Search for the cell housing the specified text and yield its (x, y) center coordinate. 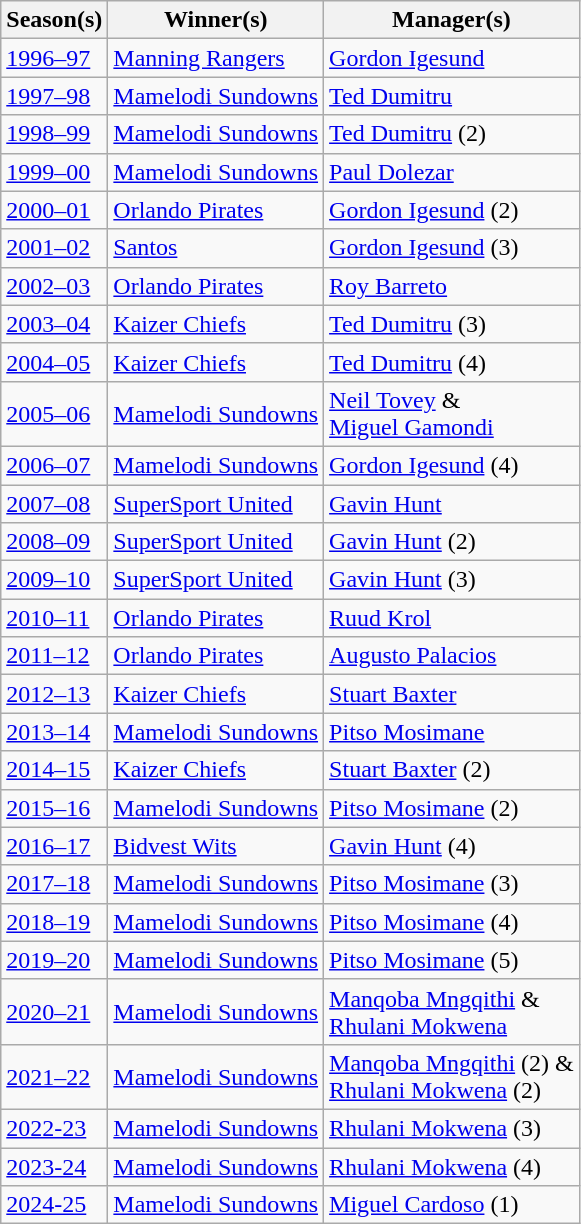
Santos (216, 248)
2007–08 (54, 503)
2017–18 (54, 884)
2010–11 (54, 618)
Miguel Cardoso (1) (452, 1205)
2014–15 (54, 770)
2006–07 (54, 465)
2016–17 (54, 846)
1997–98 (54, 96)
Pitso Mosimane (452, 732)
2008–09 (54, 542)
Manager(s) (452, 20)
Stuart Baxter (452, 694)
Stuart Baxter (2) (452, 770)
Manqoba Mngqithi & Rhulani Mokwena (452, 1012)
Ted Dumitru (3) (452, 324)
2000–01 (54, 210)
2009–10 (54, 580)
2011–12 (54, 656)
Manqoba Mngqithi (2) & Rhulani Mokwena (2) (452, 1076)
Pitso Mosimane (3) (452, 884)
Gavin Hunt (3) (452, 580)
2002–03 (54, 286)
2022-23 (54, 1128)
Gavin Hunt (4) (452, 846)
Pitso Mosimane (2) (452, 808)
Gordon Igesund (2) (452, 210)
2003–04 (54, 324)
2024-25 (54, 1205)
2001–02 (54, 248)
2020–21 (54, 1012)
Gavin Hunt (452, 503)
Bidvest Wits (216, 846)
2004–05 (54, 362)
Pitso Mosimane (5) (452, 960)
1999–00 (54, 172)
2012–13 (54, 694)
Gavin Hunt (2) (452, 542)
Manning Rangers (216, 58)
Season(s) (54, 20)
1998–99 (54, 134)
Gordon Igesund (452, 58)
Ruud Krol (452, 618)
Gordon Igesund (3) (452, 248)
Ted Dumitru (2) (452, 134)
Augusto Palacios (452, 656)
2021–22 (54, 1076)
Neil Tovey & Miguel Gamondi (452, 414)
2023-24 (54, 1167)
Ted Dumitru (452, 96)
Ted Dumitru (4) (452, 362)
2005–06 (54, 414)
2015–16 (54, 808)
2013–14 (54, 732)
2018–19 (54, 922)
1996–97 (54, 58)
Roy Barreto (452, 286)
2019–20 (54, 960)
Winner(s) (216, 20)
Paul Dolezar (452, 172)
Rhulani Mokwena (3) (452, 1128)
Rhulani Mokwena (4) (452, 1167)
Gordon Igesund (4) (452, 465)
Pitso Mosimane (4) (452, 922)
